Identify which cell holds the provided text, then report its [X, Y] central coordinate. 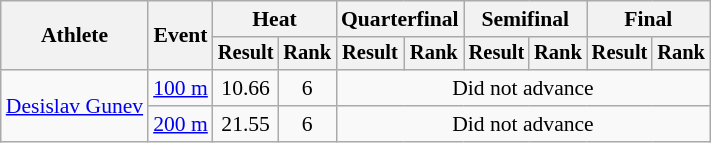
Desislav Gunev [74, 106]
10.66 [246, 88]
21.55 [246, 124]
100 m [180, 88]
Final [648, 19]
Athlete [74, 36]
Heat [274, 19]
Semifinal [526, 19]
Quarterfinal [400, 19]
200 m [180, 124]
Event [180, 36]
